Pinpoint the cell where the given text exists, returning its [x, y] midpoint coordinate. 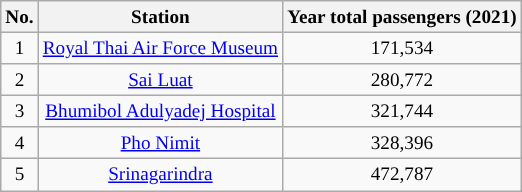
171,534 [402, 48]
3 [20, 112]
Station [160, 17]
280,772 [402, 80]
Year total passengers (2021) [402, 17]
Bhumibol Adulyadej Hospital [160, 112]
328,396 [402, 143]
Pho Nimit [160, 143]
2 [20, 80]
4 [20, 143]
Srinagarindra [160, 175]
321,744 [402, 112]
472,787 [402, 175]
1 [20, 48]
No. [20, 17]
Sai Luat [160, 80]
5 [20, 175]
Royal Thai Air Force Museum [160, 48]
